Return (X, Y) of the center of cell containing provided text 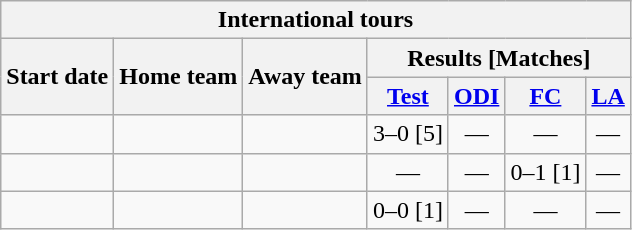
FC (546, 96)
0–0 [1] (408, 210)
Test (408, 96)
0–1 [1] (546, 172)
ODI (476, 96)
Results [Matches] (498, 58)
Away team (306, 77)
Home team (178, 77)
3–0 [5] (408, 134)
LA (608, 96)
International tours (316, 20)
Start date (58, 77)
